Pinpoint the cell where the given text exists, returning its [x, y] midpoint coordinate. 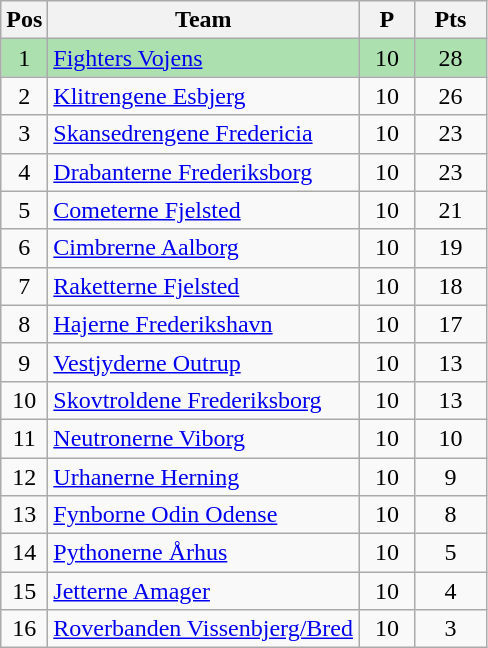
Drabanterne Frederiksborg [204, 172]
Skovtroldene Frederiksborg [204, 400]
Jetterne Amager [204, 591]
Klitrengene Esbjerg [204, 96]
Roverbanden Vissenbjerg/Bred [204, 629]
17 [450, 324]
28 [450, 58]
6 [24, 248]
Fynborne Odin Odense [204, 515]
Cometerne Fjelsted [204, 210]
19 [450, 248]
Hajerne Frederikshavn [204, 324]
Skansedrengene Fredericia [204, 134]
Pos [24, 20]
Neutronerne Viborg [204, 438]
Urhanerne Herning [204, 477]
Pts [450, 20]
18 [450, 286]
14 [24, 553]
7 [24, 286]
21 [450, 210]
Vestjyderne Outrup [204, 362]
12 [24, 477]
P [387, 20]
2 [24, 96]
26 [450, 96]
Raketterne Fjelsted [204, 286]
1 [24, 58]
Fighters Vojens [204, 58]
Team [204, 20]
Cimbrerne Aalborg [204, 248]
15 [24, 591]
16 [24, 629]
11 [24, 438]
Pythonerne Århus [204, 553]
